For the text-containing cell, return its midpoint in (x, y) coordinate format. 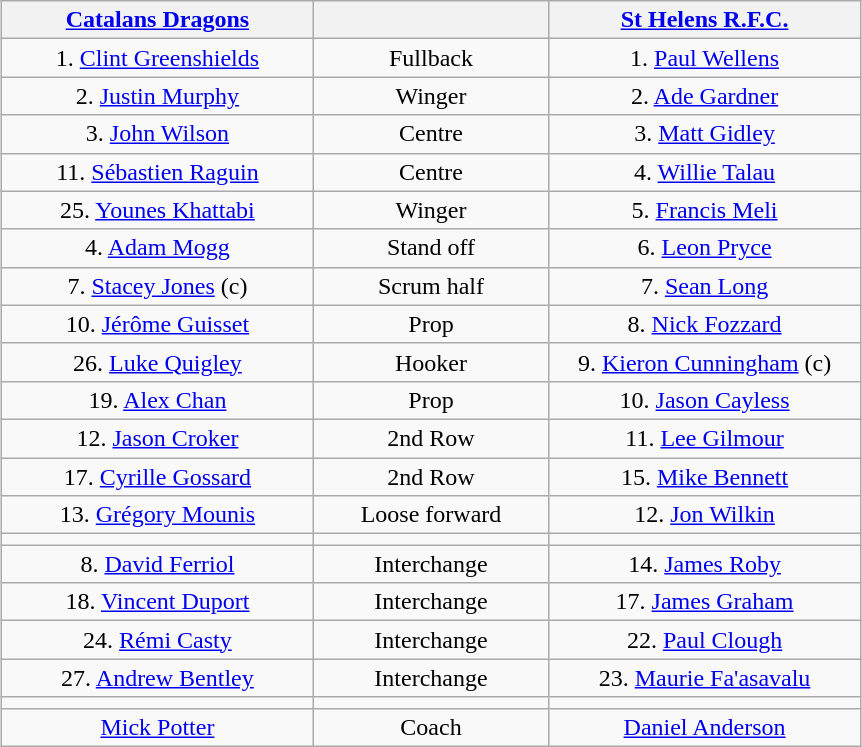
2. Ade Gardner (704, 96)
Daniel Anderson (704, 727)
11. Lee Gilmour (704, 438)
3. John Wilson (158, 134)
17. James Graham (704, 602)
14. James Roby (704, 564)
8. David Ferriol (158, 564)
Loose forward (431, 515)
12. Jason Croker (158, 438)
3. Matt Gidley (704, 134)
4. Adam Mogg (158, 248)
Scrum half (431, 286)
24. Rémi Casty (158, 640)
11. Sébastien Raguin (158, 172)
15. Mike Bennett (704, 477)
2. Justin Murphy (158, 96)
10. Jason Cayless (704, 400)
27. Andrew Bentley (158, 678)
25. Younes Khattabi (158, 210)
8. Nick Fozzard (704, 324)
Catalans Dragons (158, 20)
7. Sean Long (704, 286)
7. Stacey Jones (c) (158, 286)
10. Jérôme Guisset (158, 324)
Stand off (431, 248)
Coach (431, 727)
Hooker (431, 362)
4. Willie Talau (704, 172)
9. Kieron Cunningham (c) (704, 362)
6. Leon Pryce (704, 248)
18. Vincent Duport (158, 602)
19. Alex Chan (158, 400)
Mick Potter (158, 727)
5. Francis Meli (704, 210)
Fullback (431, 58)
1. Clint Greenshields (158, 58)
13. Grégory Mounis (158, 515)
17. Cyrille Gossard (158, 477)
26. Luke Quigley (158, 362)
23. Maurie Fa'asavalu (704, 678)
22. Paul Clough (704, 640)
12. Jon Wilkin (704, 515)
St Helens R.F.C. (704, 20)
1. Paul Wellens (704, 58)
